For the text-containing cell, return its midpoint in (X, Y) coordinate format. 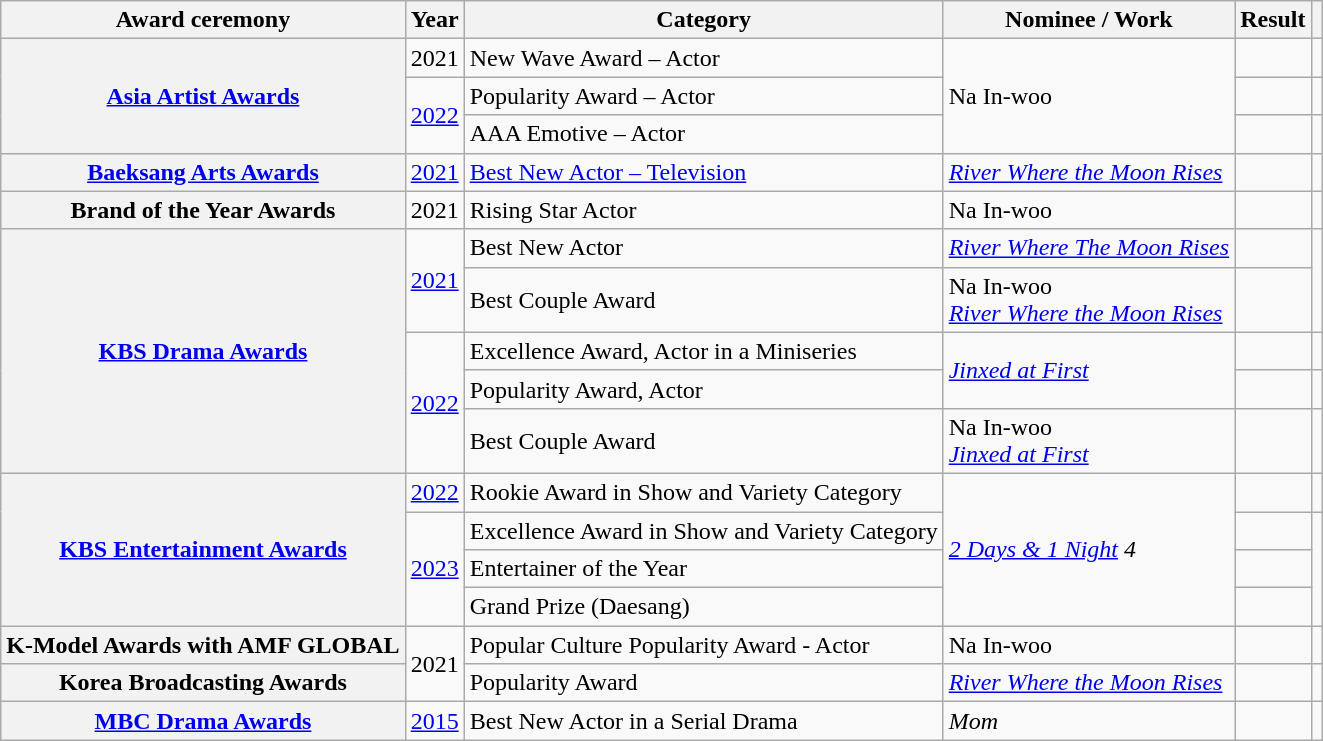
AAA Emotive – Actor (704, 134)
Brand of the Year Awards (203, 210)
Entertainer of the Year (704, 569)
Mom (1088, 721)
Year (434, 20)
Best New Actor – Television (704, 172)
Baeksang Arts Awards (203, 172)
Award ceremony (203, 20)
2015 (434, 721)
Na In-woo Jinxed at First (1088, 440)
Category (704, 20)
Popularity Award (704, 683)
K-Model Awards with AMF GLOBAL (203, 645)
Best New Actor in a Serial Drama (704, 721)
Excellence Award in Show and Variety Category (704, 531)
Rookie Award in Show and Variety Category (704, 492)
Na In-woo River Where the Moon Rises (1088, 300)
KBS Entertainment Awards (203, 549)
Popularity Award – Actor (704, 96)
Nominee / Work (1088, 20)
Best New Actor (704, 248)
Jinxed at First (1088, 370)
Korea Broadcasting Awards (203, 683)
Excellence Award, Actor in a Miniseries (704, 351)
2 Days & 1 Night 4 (1088, 549)
New Wave Award – Actor (704, 58)
Result (1273, 20)
Grand Prize (Daesang) (704, 607)
River Where The Moon Rises (1088, 248)
Popularity Award, Actor (704, 389)
MBC Drama Awards (203, 721)
Asia Artist Awards (203, 96)
KBS Drama Awards (203, 351)
Rising Star Actor (704, 210)
2023 (434, 569)
Popular Culture Popularity Award - Actor (704, 645)
